Locate the cell with the specified text and output its [X, Y] center coordinate. 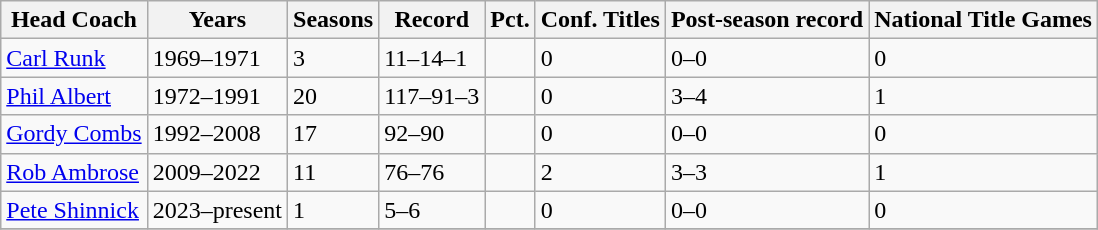
17 [334, 134]
Post-season record [766, 20]
2009–2022 [217, 172]
Carl Runk [74, 58]
1992–2008 [217, 134]
Seasons [334, 20]
2023–present [217, 210]
Years [217, 20]
National Title Games [984, 20]
Pct. [510, 20]
117–91–3 [432, 96]
3–3 [766, 172]
Phil Albert [74, 96]
Record [432, 20]
5–6 [432, 210]
92–90 [432, 134]
Conf. Titles [600, 20]
1972–1991 [217, 96]
3 [334, 58]
Head Coach [74, 20]
2 [600, 172]
Rob Ambrose [74, 172]
1969–1971 [217, 58]
20 [334, 96]
76–76 [432, 172]
Pete Shinnick [74, 210]
Gordy Combs [74, 134]
3–4 [766, 96]
11 [334, 172]
11–14–1 [432, 58]
